Return the (X, Y) coordinate for the center point of the cell that contains the specified text.  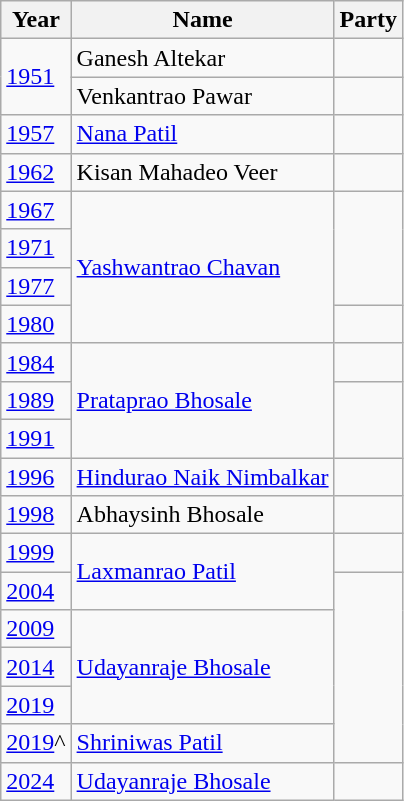
1951 (36, 77)
2009 (36, 629)
Ganesh Altekar (202, 58)
Year (36, 20)
2014 (36, 667)
2024 (36, 781)
Kisan Mahadeo Veer (202, 172)
1984 (36, 362)
Nana Patil (202, 134)
1991 (36, 438)
1999 (36, 553)
1957 (36, 134)
1977 (36, 286)
1971 (36, 248)
1989 (36, 400)
1962 (36, 172)
Abhaysinh Bhosale (202, 515)
1980 (36, 324)
Yashwantrao Chavan (202, 267)
1967 (36, 210)
Prataprao Bhosale (202, 400)
2004 (36, 591)
2019^ (36, 743)
Laxmanrao Patil (202, 572)
Venkantrao Pawar (202, 96)
1998 (36, 515)
Name (202, 20)
2019 (36, 705)
Shriniwas Patil (202, 743)
Hindurao Naik Nimbalkar (202, 477)
Party (368, 20)
1996 (36, 477)
